Scan for the cell matching the given text and deliver its [X, Y] coordinate at center. 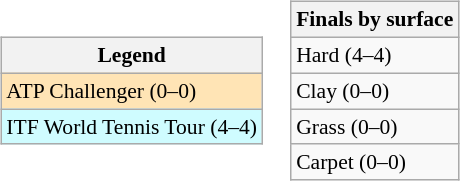
ITF World Tennis Tour (4–4) [132, 127]
Clay (0–0) [374, 91]
Grass (0–0) [374, 127]
Carpet (0–0) [374, 162]
Finals by surface [374, 20]
Legend [132, 55]
Hard (4–4) [374, 55]
ATP Challenger (0–0) [132, 91]
